Detect which cell encompasses the target text, then output its [x, y] center coordinate. 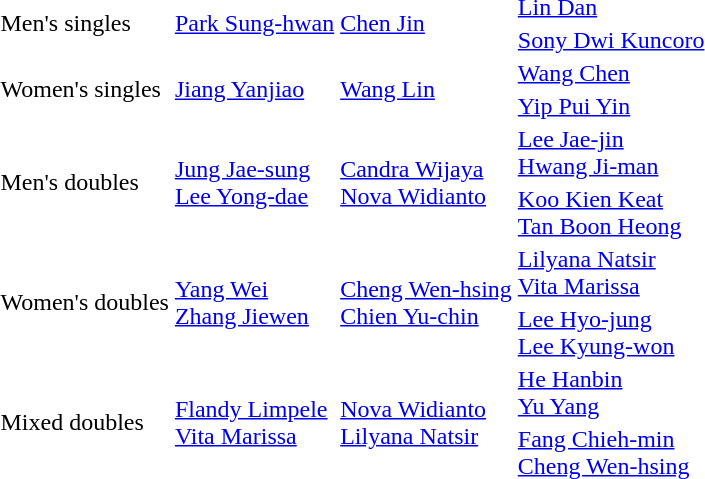
Cheng Wen-hsing Chien Yu-chin [426, 302]
Wang Lin [426, 90]
Jung Jae-sung Lee Yong-dae [254, 182]
Yang Wei Zhang Jiewen [254, 302]
Jiang Yanjiao [254, 90]
Candra Wijaya Nova Widianto [426, 182]
